Extract the [X, Y] coordinate from the center of the cell holding the provided text.  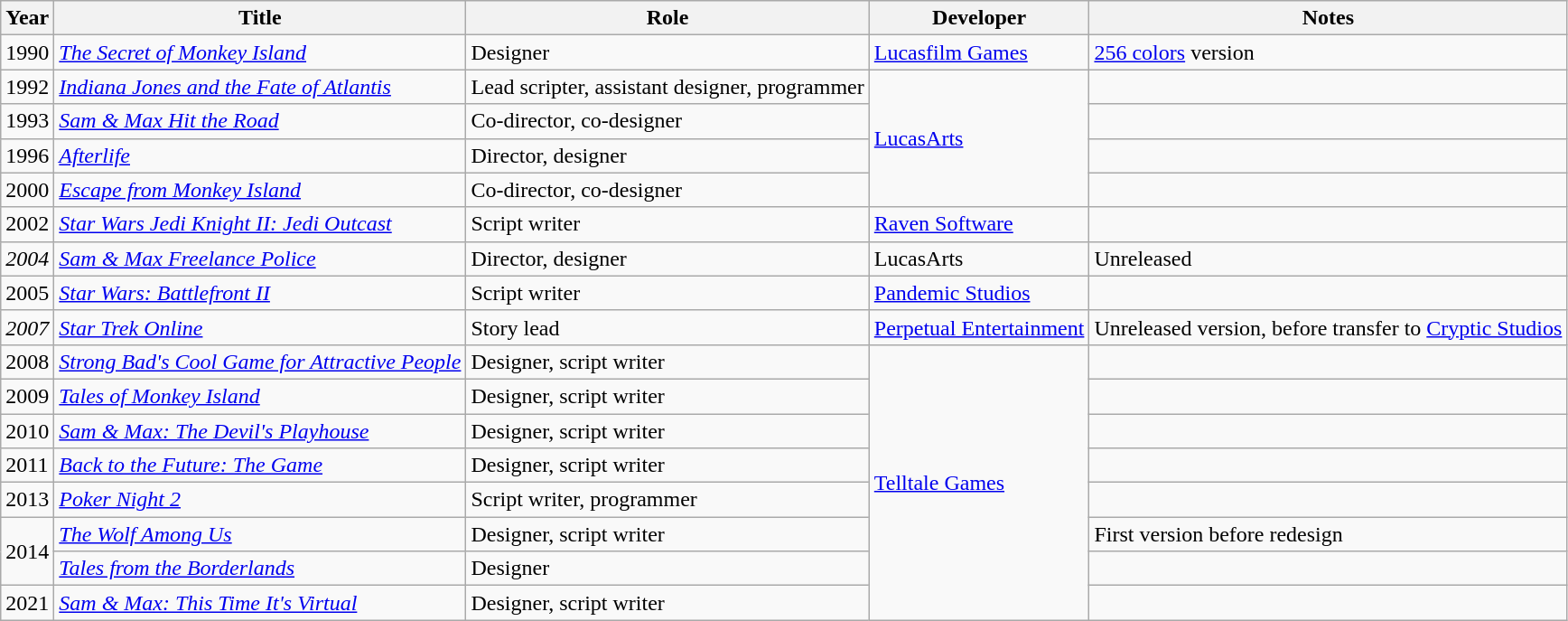
Back to the Future: The Game [260, 466]
Title [260, 18]
Star Wars Jedi Knight II: Jedi Outcast [260, 224]
1993 [27, 121]
1996 [27, 155]
2008 [27, 362]
Unreleased [1328, 259]
Lead scripter, assistant designer, programmer [667, 87]
1992 [27, 87]
Pandemic Studios [979, 293]
Tales from the Borderlands [260, 569]
Escape from Monkey Island [260, 190]
Sam & Max: This Time It's Virtual [260, 603]
2011 [27, 466]
Star Trek Online [260, 327]
Year [27, 18]
2009 [27, 396]
Telltale Games [979, 482]
Indiana Jones and the Fate of Atlantis [260, 87]
Role [667, 18]
First version before redesign [1328, 534]
Notes [1328, 18]
2014 [27, 551]
Story lead [667, 327]
The Secret of Monkey Island [260, 52]
2013 [27, 500]
Lucasfilm Games [979, 52]
Unreleased version, before transfer to Cryptic Studios [1328, 327]
Afterlife [260, 155]
Star Wars: Battlefront II [260, 293]
Raven Software [979, 224]
1990 [27, 52]
2002 [27, 224]
Strong Bad's Cool Game for Attractive People [260, 362]
256 colors version [1328, 52]
Sam & Max: The Devil's Playhouse [260, 431]
Script writer, programmer [667, 500]
2000 [27, 190]
2004 [27, 259]
2021 [27, 603]
Poker Night 2 [260, 500]
Perpetual Entertainment [979, 327]
2010 [27, 431]
Sam & Max Freelance Police [260, 259]
2007 [27, 327]
Tales of Monkey Island [260, 396]
Sam & Max Hit the Road [260, 121]
The Wolf Among Us [260, 534]
Developer [979, 18]
2005 [27, 293]
